Scan for the cell matching the given text and deliver its (X, Y) coordinate at center. 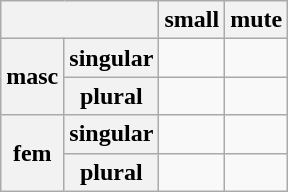
mute (256, 20)
small (192, 20)
masc (32, 77)
fem (32, 153)
